From the cell containing the given text, extract its center point as (X, Y) coordinate. 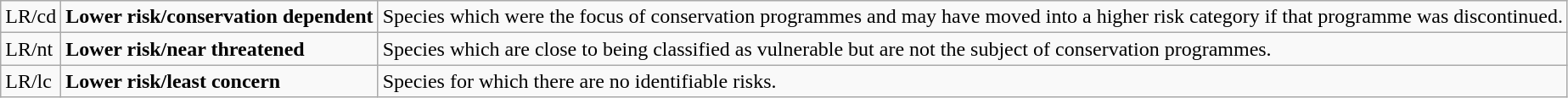
Lower risk/conservation dependent (219, 17)
LR/nt (31, 49)
Lower risk/near threatened (219, 49)
Species which were the focus of conservation programmes and may have moved into a higher risk category if that programme was discontinued. (973, 17)
LR/lc (31, 81)
Species for which there are no identifiable risks. (973, 81)
Species which are close to being classified as vulnerable but are not the subject of conservation programmes. (973, 49)
LR/cd (31, 17)
Lower risk/least concern (219, 81)
